Detect which cell encompasses the target text, then output its (x, y) center coordinate. 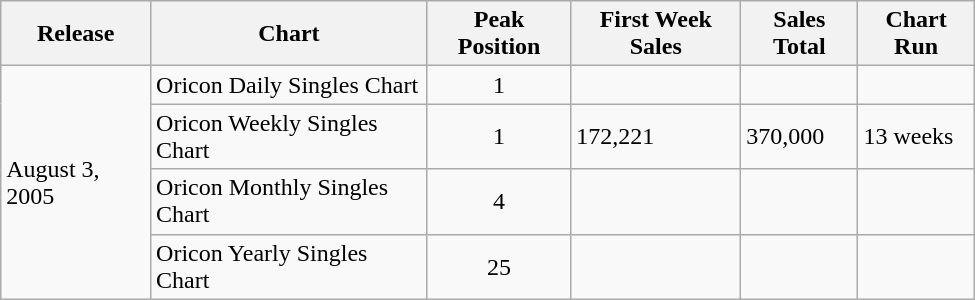
4 (498, 202)
Sales Total (800, 34)
August 3, 2005 (76, 182)
Oricon Daily Singles Chart (290, 85)
First Week Sales (656, 34)
Oricon Yearly Singles Chart (290, 266)
25 (498, 266)
172,221 (656, 136)
Oricon Monthly Singles Chart (290, 202)
Release (76, 34)
Peak Position (498, 34)
Oricon Weekly Singles Chart (290, 136)
Chart Run (916, 34)
13 weeks (916, 136)
370,000 (800, 136)
Chart (290, 34)
